Find where the given text appears and provide that cell's center as [X, Y] coordinate. 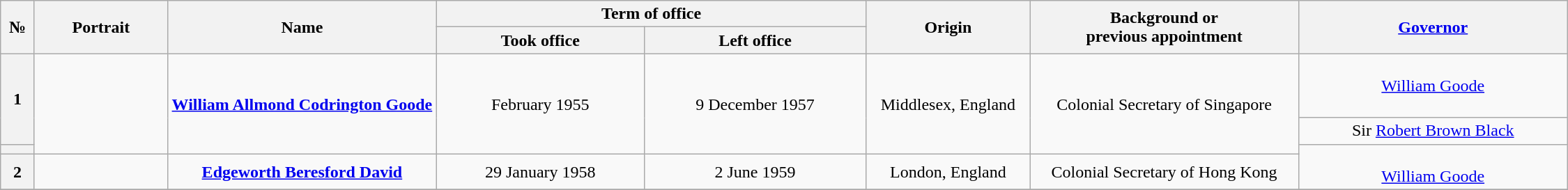
1 [18, 99]
2 [18, 172]
Governor [1433, 27]
№ [18, 27]
Term of office [651, 14]
Sir Robert Brown Black [1433, 131]
Name [302, 27]
29 January 1958 [540, 172]
Background orprevious appointment [1164, 27]
Origin [948, 27]
Colonial Secretary of Singapore [1164, 104]
London, England [948, 172]
Portrait [100, 27]
Colonial Secretary of Hong Kong [1164, 172]
William Allmond Codrington Goode [302, 104]
Took office [540, 40]
9 December 1957 [755, 104]
February 1955 [540, 104]
Left office [755, 40]
Middlesex, England [948, 104]
Edgeworth Beresford David [302, 172]
2 June 1959 [755, 172]
